Provide the (x, y) coordinate of the cell's center where the given text is located.  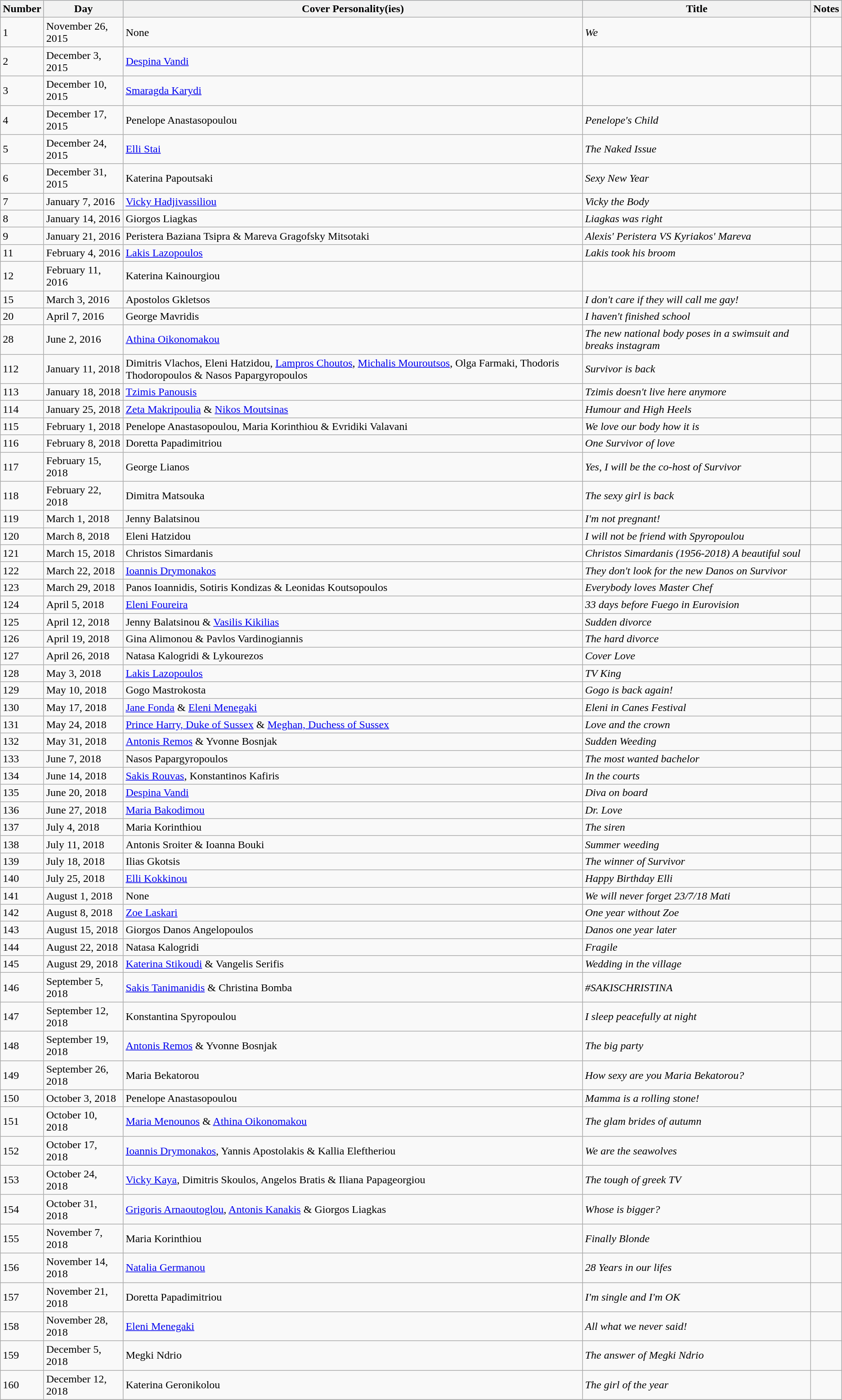
April 26, 2018 (84, 656)
138 (22, 844)
Ioannis Drymonakos (353, 570)
131 (22, 725)
August 15, 2018 (84, 930)
130 (22, 707)
October 10, 2018 (84, 1122)
1 (22, 32)
July 25, 2018 (84, 878)
August 29, 2018 (84, 964)
George Mavridis (353, 317)
The Naked Issue (697, 149)
Happy Birthday Elli (697, 878)
115 (22, 426)
October 31, 2018 (84, 1209)
#SAKISCHRISTINA (697, 988)
Smaragda Karydi (353, 91)
Peristera Baziana Tsipra & Mareva Gragofsky Mitsotaki (353, 236)
Liagkas was right (697, 219)
I sleep peacefully at night (697, 1016)
December 10, 2015 (84, 91)
July 18, 2018 (84, 861)
155 (22, 1239)
Danos one year later (697, 930)
Zoe Laskari (353, 913)
Gogo is back again! (697, 690)
159 (22, 1355)
Jenny Balatsinou (353, 519)
4 (22, 120)
June 27, 2018 (84, 810)
Penelope's Child (697, 120)
Sakis Rouvas, Konstantinos Kafiris (353, 776)
November 7, 2018 (84, 1239)
The tough of greek TV (697, 1180)
140 (22, 878)
3 (22, 91)
133 (22, 759)
Fragile (697, 947)
142 (22, 913)
Vicky Hadjivassiliou (353, 201)
Gogo Mastrokosta (353, 690)
121 (22, 553)
Sakis Tanimanidis & Christina Bomba (353, 988)
112 (22, 369)
April 5, 2018 (84, 604)
August 22, 2018 (84, 947)
Everybody loves Master Chef (697, 587)
127 (22, 656)
April 7, 2016 (84, 317)
137 (22, 827)
Jenny Balatsinou & Vasilis Kikilias (353, 622)
28 (22, 340)
February 4, 2016 (84, 253)
117 (22, 467)
One Survivor of love (697, 443)
January 21, 2016 (84, 236)
Cover Personality(ies) (353, 9)
February 8, 2018 (84, 443)
Elli Stai (353, 149)
Athina Oikonomakou (353, 340)
The most wanted bachelor (697, 759)
Natasa Kalogridi & Lykourezos (353, 656)
Katerina Papoutsaki (353, 178)
We will never forget 23/7/18 Mati (697, 895)
Katerina Stikoudi & Vangelis Serifis (353, 964)
May 3, 2018 (84, 673)
Vicky the Body (697, 201)
December 31, 2015 (84, 178)
114 (22, 409)
Antonis Sroiter & Ioanna Bouki (353, 844)
Maria Menounos & Athina Oikonomakou (353, 1122)
144 (22, 947)
January 14, 2016 (84, 219)
Apostolos Gkletsos (353, 299)
Konstantina Spyropoulou (353, 1016)
Eleni in Canes Festival (697, 707)
Sexy New Year (697, 178)
Notes (826, 9)
Megki Ndrio (353, 1355)
15 (22, 299)
Love and the crown (697, 725)
Whose is bigger? (697, 1209)
136 (22, 810)
Katerina Geronikolou (353, 1385)
April 19, 2018 (84, 639)
Natasa Kalogridi (353, 947)
Humour and High Heels (697, 409)
Alexis' Peristera VS Kyriakos' Mareva (697, 236)
Giorgos Danos Angelopoulos (353, 930)
141 (22, 895)
Zeta Makripoulia & Nikos Moutsinas (353, 409)
8 (22, 219)
May 17, 2018 (84, 707)
I don't care if they will call me gay! (697, 299)
147 (22, 1016)
Prince Harry, Duke of Sussex & Meghan, Duchess of Sussex (353, 725)
Lakis took his broom (697, 253)
Eleni Foureira (353, 604)
Wedding in the village (697, 964)
All what we never said! (697, 1327)
Maria Bakodimou (353, 810)
12 (22, 276)
Christos Simardanis (353, 553)
Mamma is a rolling stone! (697, 1098)
132 (22, 742)
158 (22, 1327)
March 22, 2018 (84, 570)
149 (22, 1075)
Sudden Weeding (697, 742)
Maria Bekatorou (353, 1075)
One year without Zoe (697, 913)
The winner of Survivor (697, 861)
Tzimis doesn't live here anymore (697, 392)
December 24, 2015 (84, 149)
153 (22, 1180)
September 26, 2018 (84, 1075)
2 (22, 61)
Jane Fonda & Eleni Menegaki (353, 707)
December 3, 2015 (84, 61)
126 (22, 639)
January 18, 2018 (84, 392)
George Lianos (353, 467)
May 10, 2018 (84, 690)
151 (22, 1122)
125 (22, 622)
June 14, 2018 (84, 776)
Diva on board (697, 793)
Sudden divorce (697, 622)
154 (22, 1209)
157 (22, 1297)
Ilias Gkotsis (353, 861)
Panos Ioannidis, Sotiris Kondizas & Leonidas Koutsopoulos (353, 587)
116 (22, 443)
February 11, 2016 (84, 276)
February 1, 2018 (84, 426)
Dimitra Matsouka (353, 496)
How sexy are you Maria Bekatorou? (697, 1075)
129 (22, 690)
August 1, 2018 (84, 895)
August 8, 2018 (84, 913)
June 20, 2018 (84, 793)
The siren (697, 827)
28 Years in our lifes (697, 1267)
9 (22, 236)
March 29, 2018 (84, 587)
Summer weeding (697, 844)
Title (697, 9)
113 (22, 392)
The glam brides of autumn (697, 1122)
11 (22, 253)
118 (22, 496)
We (697, 32)
June 2, 2016 (84, 340)
June 7, 2018 (84, 759)
Eleni Hatzidou (353, 536)
Giorgos Liagkas (353, 219)
TV King (697, 673)
May 24, 2018 (84, 725)
I will not be friend with Spyropoulou (697, 536)
160 (22, 1385)
I haven't finished school (697, 317)
Elli Kokkinou (353, 878)
December 5, 2018 (84, 1355)
33 days before Fuego in Eurovision (697, 604)
139 (22, 861)
October 17, 2018 (84, 1150)
The answer of Megki Ndrio (697, 1355)
The new national body poses in a swimsuit and breaks instagram (697, 340)
We love our body how it is (697, 426)
July 4, 2018 (84, 827)
Cover Love (697, 656)
October 3, 2018 (84, 1098)
Christos Simardanis (1956-2018) A beautiful soul (697, 553)
122 (22, 570)
119 (22, 519)
Nasos Papargyropoulos (353, 759)
October 24, 2018 (84, 1180)
January 11, 2018 (84, 369)
145 (22, 964)
20 (22, 317)
Finally Blonde (697, 1239)
March 3, 2016 (84, 299)
September 12, 2018 (84, 1016)
120 (22, 536)
Gina Alimonou & Pavlos Vardinogiannis (353, 639)
July 11, 2018 (84, 844)
November 28, 2018 (84, 1327)
Dr. Love (697, 810)
I'm single and I'm OK (697, 1297)
They don't look for the new Danos on Survivor (697, 570)
February 22, 2018 (84, 496)
Survivor is back (697, 369)
5 (22, 149)
The hard divorce (697, 639)
Ioannis Drymonakos, Yannis Apostolakis & Kallia Eleftheriou (353, 1150)
124 (22, 604)
Ιn the courts (697, 776)
Day (84, 9)
134 (22, 776)
6 (22, 178)
135 (22, 793)
February 15, 2018 (84, 467)
November 21, 2018 (84, 1297)
I'm not pregnant! (697, 519)
September 5, 2018 (84, 988)
September 19, 2018 (84, 1046)
Natalia Germanou (353, 1267)
May 31, 2018 (84, 742)
March 8, 2018 (84, 536)
December 17, 2015 (84, 120)
November 26, 2015 (84, 32)
152 (22, 1150)
128 (22, 673)
March 15, 2018 (84, 553)
Number (22, 9)
January 7, 2016 (84, 201)
143 (22, 930)
Penelope Anastasopoulou, Maria Korinthiou & Evridiki Valavani (353, 426)
156 (22, 1267)
Eleni Menegaki (353, 1327)
150 (22, 1098)
Tzimis Panousis (353, 392)
Dimitris Vlachos, Eleni Hatzidou, Lampros Choutos, Michalis Mouroutsos, Olga Farmaki, Thodoris Thodoropoulos & Nasos Papargyropoulos (353, 369)
146 (22, 988)
148 (22, 1046)
Vicky Kaya, Dimitris Skoulos, Angelos Bratis & Iliana Papageorgiou (353, 1180)
March 1, 2018 (84, 519)
123 (22, 587)
We are the seawolves (697, 1150)
The girl of the year (697, 1385)
The sexy girl is back (697, 496)
7 (22, 201)
The big party (697, 1046)
April 12, 2018 (84, 622)
December 12, 2018 (84, 1385)
November 14, 2018 (84, 1267)
Yes, I will be the co-host of Survivor (697, 467)
Grigoris Arnaoutoglou, Antonis Kanakis & Giorgos Liagkas (353, 1209)
Katerina Kainourgiou (353, 276)
January 25, 2018 (84, 409)
